Search for the cell housing the specified text and yield its (X, Y) center coordinate. 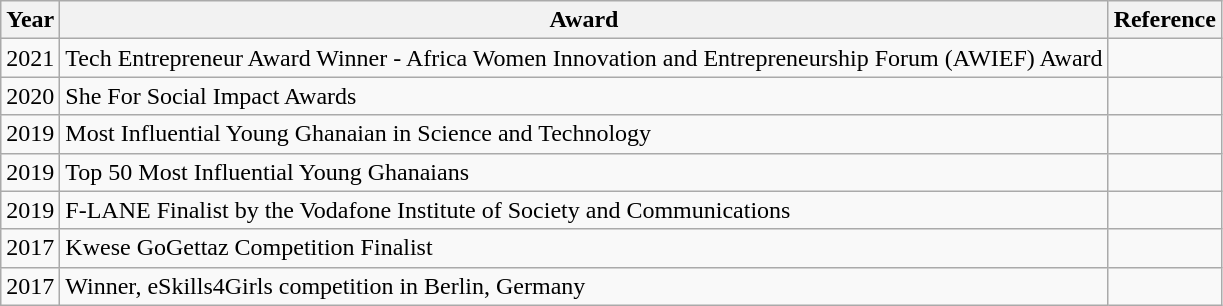
Kwese GoGettaz Competition Finalist (584, 248)
Top 50 Most Influential Young Ghanaians (584, 172)
Year (30, 20)
Award (584, 20)
She For Social Impact Awards (584, 96)
F-LANE Finalist by the Vodafone Institute of Society and Communications (584, 210)
Reference (1164, 20)
Most Influential Young Ghanaian in Science and Technology (584, 134)
2021 (30, 58)
Tech Entrepreneur Award Winner - Africa Women Innovation and Entrepreneurship Forum (AWIEF) Award (584, 58)
Winner, eSkills4Girls competition in Berlin, Germany (584, 286)
2020 (30, 96)
